Detect which cell encompasses the target text, then output its [X, Y] center coordinate. 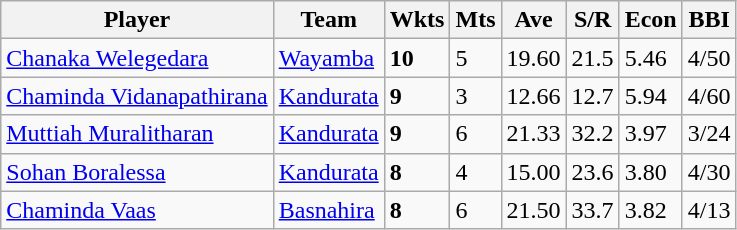
23.6 [592, 172]
3.82 [650, 210]
Player [137, 20]
Ave [534, 20]
3 [476, 96]
Mts [476, 20]
32.2 [592, 134]
19.60 [534, 58]
4/30 [709, 172]
4/13 [709, 210]
5 [476, 58]
4/60 [709, 96]
Wkts [417, 20]
3/24 [709, 134]
4/50 [709, 58]
33.7 [592, 210]
Sohan Boralessa [137, 172]
Chanaka Welegedara [137, 58]
Muttiah Muralitharan [137, 134]
5.46 [650, 58]
Team [328, 20]
Econ [650, 20]
Wayamba [328, 58]
10 [417, 58]
BBI [709, 20]
12.66 [534, 96]
21.5 [592, 58]
4 [476, 172]
3.97 [650, 134]
21.50 [534, 210]
Basnahira [328, 210]
12.7 [592, 96]
15.00 [534, 172]
S/R [592, 20]
21.33 [534, 134]
5.94 [650, 96]
3.80 [650, 172]
Chaminda Vidanapathirana [137, 96]
Chaminda Vaas [137, 210]
